Search for the cell housing the specified text and yield its [x, y] center coordinate. 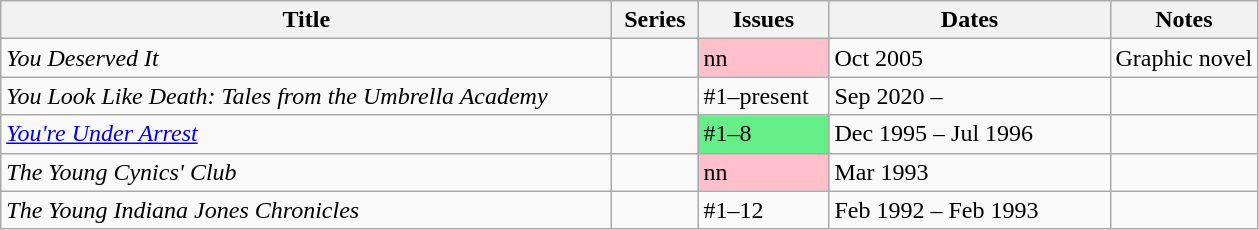
#1–12 [764, 210]
Issues [764, 20]
Mar 1993 [970, 172]
You Deserved It [306, 58]
The Young Indiana Jones Chronicles [306, 210]
Series [655, 20]
You're Under Arrest [306, 134]
Dates [970, 20]
Feb 1992 – Feb 1993 [970, 210]
Notes [1184, 20]
Sep 2020 – [970, 96]
Dec 1995 – Jul 1996 [970, 134]
#1–present [764, 96]
#1–8 [764, 134]
You Look Like Death: Tales from the Umbrella Academy [306, 96]
Title [306, 20]
Oct 2005 [970, 58]
Graphic novel [1184, 58]
The Young Cynics' Club [306, 172]
